For the text-containing cell, return its midpoint in [X, Y] coordinate format. 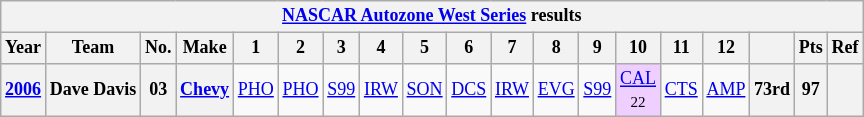
6 [469, 48]
12 [726, 48]
4 [382, 48]
2006 [24, 90]
1 [256, 48]
Team [92, 48]
3 [342, 48]
10 [638, 48]
DCS [469, 90]
9 [598, 48]
7 [512, 48]
CAL22 [638, 90]
03 [158, 90]
5 [424, 48]
Chevy [205, 90]
No. [158, 48]
Make [205, 48]
Ref [845, 48]
SON [424, 90]
11 [681, 48]
Pts [810, 48]
AMP [726, 90]
Dave Davis [92, 90]
73rd [772, 90]
NASCAR Autozone West Series results [432, 16]
CTS [681, 90]
97 [810, 90]
Year [24, 48]
EVG [556, 90]
8 [556, 48]
2 [300, 48]
